Provide the [X, Y] coordinate of the cell's center where the given text is located.  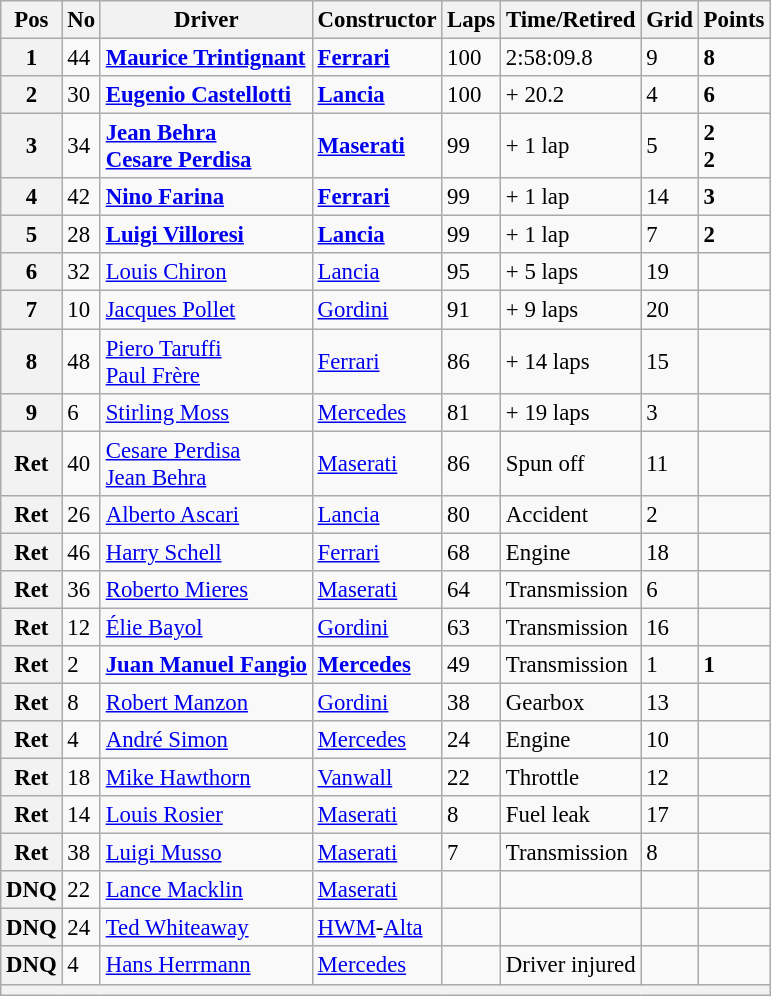
Pos [32, 20]
Hans Herrmann [206, 966]
48 [81, 362]
36 [81, 590]
Piero Taruffi Paul Frère [206, 362]
Lance Macklin [206, 890]
Maurice Trintignant [206, 58]
Cesare Perdisa Jean Behra [206, 464]
Throttle [571, 778]
Time/Retired [571, 20]
46 [81, 552]
68 [472, 552]
Juan Manuel Fangio [206, 665]
Vanwall [377, 778]
Roberto Mieres [206, 590]
+ 5 laps [571, 273]
81 [472, 412]
26 [81, 514]
32 [81, 273]
28 [81, 235]
Jacques Pollet [206, 310]
20 [670, 310]
Nino Farina [206, 197]
95 [472, 273]
Harry Schell [206, 552]
Fuel leak [571, 815]
Luigi Musso [206, 853]
13 [670, 702]
+ 14 laps [571, 362]
19 [670, 273]
Louis Chiron [206, 273]
40 [81, 464]
Élie Bayol [206, 627]
Alberto Ascari [206, 514]
Louis Rosier [206, 815]
15 [670, 362]
Stirling Moss [206, 412]
11 [670, 464]
Gearbox [571, 702]
Eugenio Castellotti [206, 95]
34 [81, 146]
44 [81, 58]
Laps [472, 20]
49 [472, 665]
Luigi Villoresi [206, 235]
+ 20.2 [571, 95]
Driver injured [571, 966]
Mike Hawthorn [206, 778]
Constructor [377, 20]
91 [472, 310]
16 [670, 627]
Jean Behra Cesare Perdisa [206, 146]
No [81, 20]
André Simon [206, 740]
HWM-Alta [377, 928]
Points [734, 20]
17 [670, 815]
+ 9 laps [571, 310]
Spun off [571, 464]
42 [81, 197]
Accident [571, 514]
+ 19 laps [571, 412]
2:58:09.8 [571, 58]
63 [472, 627]
Grid [670, 20]
30 [81, 95]
80 [472, 514]
Robert Manzon [206, 702]
Driver [206, 20]
64 [472, 590]
Ted Whiteaway [206, 928]
